Detect which cell encompasses the target text, then output its [x, y] center coordinate. 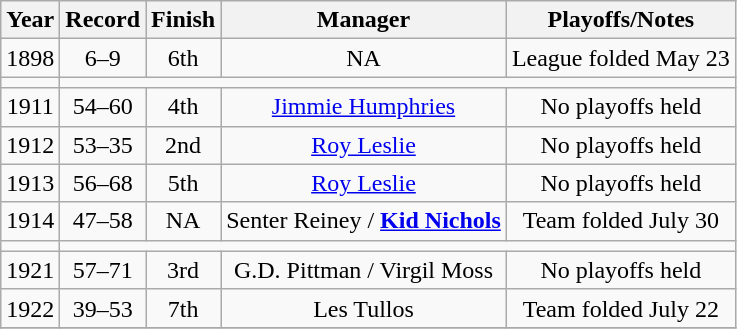
54–60 [103, 107]
5th [184, 183]
53–35 [103, 145]
56–68 [103, 183]
1914 [30, 221]
6th [184, 58]
Senter Reiney / Kid Nichols [364, 221]
57–71 [103, 270]
Les Tullos [364, 308]
7th [184, 308]
3rd [184, 270]
47–58 [103, 221]
39–53 [103, 308]
G.D. Pittman / Virgil Moss [364, 270]
6–9 [103, 58]
Manager [364, 20]
4th [184, 107]
1912 [30, 145]
Year [30, 20]
1913 [30, 183]
Team folded July 30 [620, 221]
2nd [184, 145]
Finish [184, 20]
League folded May 23 [620, 58]
1921 [30, 270]
Playoffs/Notes [620, 20]
Record [103, 20]
1922 [30, 308]
Team folded July 22 [620, 308]
1911 [30, 107]
1898 [30, 58]
Jimmie Humphries [364, 107]
